Detect which cell encompasses the target text, then output its [X, Y] center coordinate. 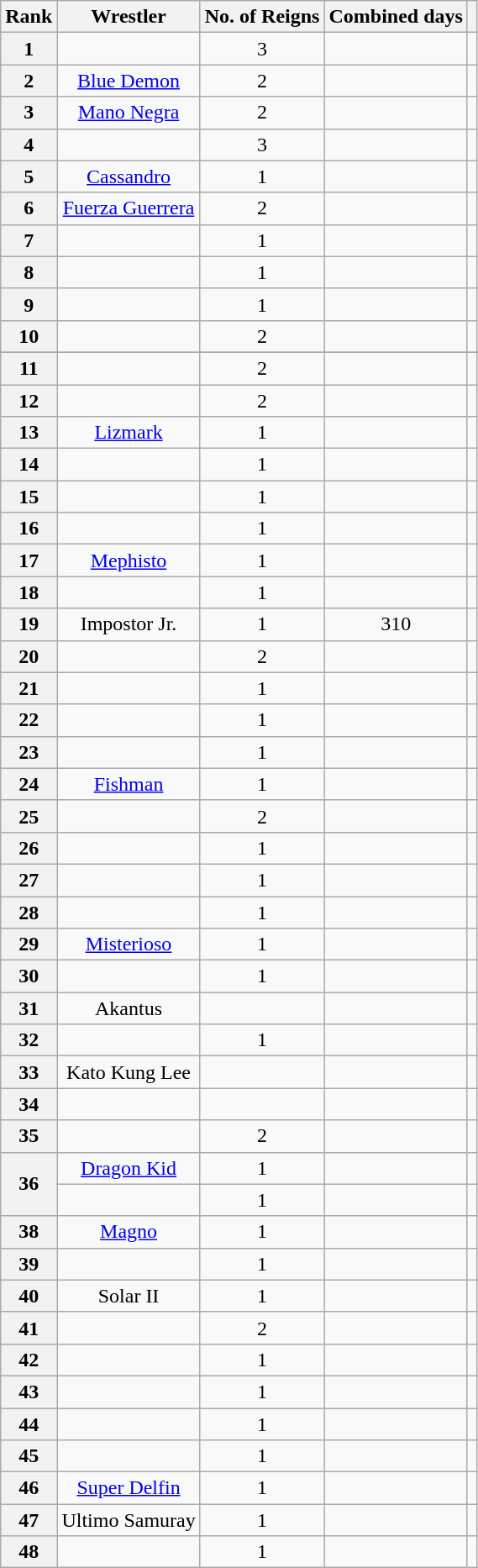
Super Delfin [129, 1488]
20 [29, 656]
No. of Reigns [262, 17]
31 [29, 1008]
43 [29, 1392]
23 [29, 752]
Akantus [129, 1008]
22 [29, 720]
11 [29, 368]
47 [29, 1520]
13 [29, 433]
29 [29, 944]
9 [29, 304]
Combined days [396, 17]
30 [29, 976]
Magno [129, 1232]
7 [29, 240]
48 [29, 1552]
21 [29, 688]
34 [29, 1104]
33 [29, 1072]
8 [29, 272]
Blue Demon [129, 81]
Kato Kung Lee [129, 1072]
35 [29, 1136]
42 [29, 1360]
Cassandro [129, 176]
19 [29, 624]
41 [29, 1328]
Mephisto [129, 560]
Rank [29, 17]
16 [29, 529]
32 [29, 1040]
Ultimo Samuray [129, 1520]
45 [29, 1456]
Mano Negra [129, 113]
Fishman [129, 784]
12 [29, 401]
40 [29, 1296]
Dragon Kid [129, 1168]
17 [29, 560]
Wrestler [129, 17]
27 [29, 880]
39 [29, 1264]
44 [29, 1424]
25 [29, 816]
Solar II [129, 1296]
310 [396, 624]
15 [29, 497]
14 [29, 465]
26 [29, 848]
10 [29, 336]
Lizmark [129, 433]
4 [29, 145]
Misterioso [129, 944]
24 [29, 784]
46 [29, 1488]
5 [29, 176]
Fuerza Guerrera [129, 208]
38 [29, 1232]
6 [29, 208]
Impostor Jr. [129, 624]
18 [29, 592]
28 [29, 912]
36 [29, 1184]
